Extract the (X, Y) coordinate from the center of the cell holding the provided text.  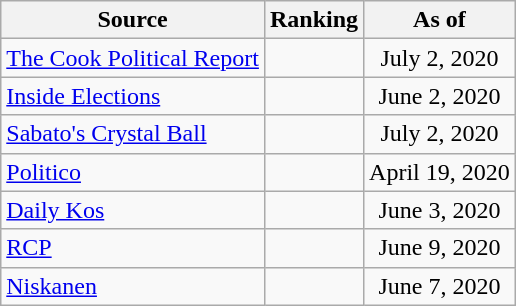
April 19, 2020 (440, 172)
Politico (133, 172)
RCP (133, 248)
Inside Elections (133, 96)
Source (133, 20)
June 3, 2020 (440, 210)
June 9, 2020 (440, 248)
Niskanen (133, 286)
The Cook Political Report (133, 58)
June 2, 2020 (440, 96)
Ranking (314, 20)
As of (440, 20)
June 7, 2020 (440, 286)
Sabato's Crystal Ball (133, 134)
Daily Kos (133, 210)
